Determine the (x, y) coordinate at the center of the cell enclosing the given text.  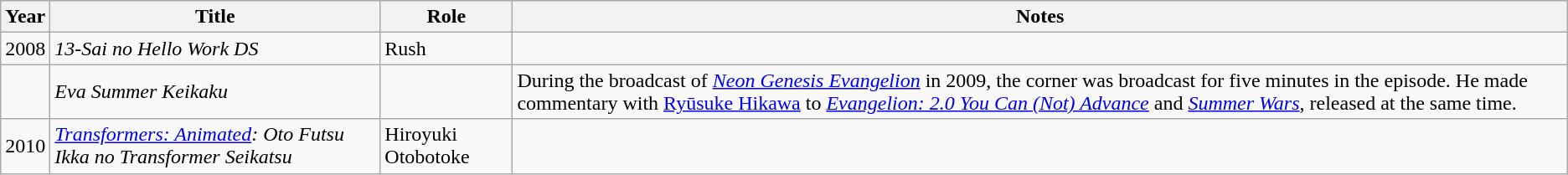
Year (25, 17)
Title (215, 17)
Hiroyuki Otobotoke (446, 146)
Eva Summer Keikaku (215, 92)
2010 (25, 146)
Notes (1040, 17)
13-Sai no Hello Work DS (215, 49)
Transformers: Animated: Oto Futsu Ikka no Transformer Seikatsu (215, 146)
Rush (446, 49)
2008 (25, 49)
Role (446, 17)
